Find where the given text appears and provide that cell's center as (X, Y) coordinate. 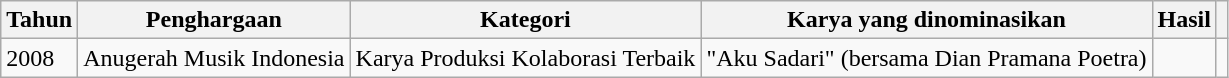
Karya Produksi Kolaborasi Terbaik (526, 58)
Anugerah Musik Indonesia (214, 58)
Tahun (40, 20)
Karya yang dinominasikan (926, 20)
Penghargaan (214, 20)
Kategori (526, 20)
"Aku Sadari" (bersama Dian Pramana Poetra) (926, 58)
Hasil (1184, 20)
2008 (40, 58)
